Identify which cell holds the provided text, then report its [x, y] central coordinate. 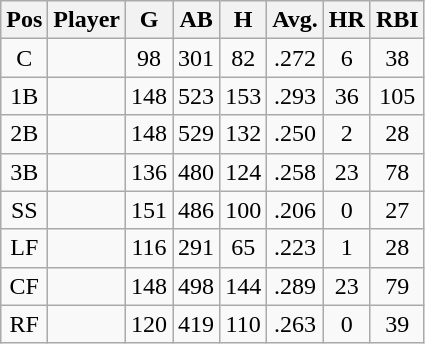
LF [24, 248]
116 [150, 248]
136 [150, 172]
Player [87, 20]
RBI [397, 20]
480 [196, 172]
.223 [296, 248]
.293 [296, 96]
C [24, 58]
78 [397, 172]
65 [244, 248]
1 [346, 248]
98 [150, 58]
529 [196, 134]
.263 [296, 324]
6 [346, 58]
79 [397, 286]
301 [196, 58]
2B [24, 134]
CF [24, 286]
110 [244, 324]
144 [244, 286]
SS [24, 210]
38 [397, 58]
419 [196, 324]
153 [244, 96]
124 [244, 172]
120 [150, 324]
27 [397, 210]
.289 [296, 286]
1B [24, 96]
Avg. [296, 20]
486 [196, 210]
105 [397, 96]
39 [397, 324]
G [150, 20]
AB [196, 20]
132 [244, 134]
Pos [24, 20]
.250 [296, 134]
HR [346, 20]
523 [196, 96]
100 [244, 210]
2 [346, 134]
82 [244, 58]
291 [196, 248]
36 [346, 96]
.258 [296, 172]
498 [196, 286]
.272 [296, 58]
3B [24, 172]
151 [150, 210]
RF [24, 324]
.206 [296, 210]
H [244, 20]
